Capture the cell that displays the provided text and extract its (x, y) central coordinate. 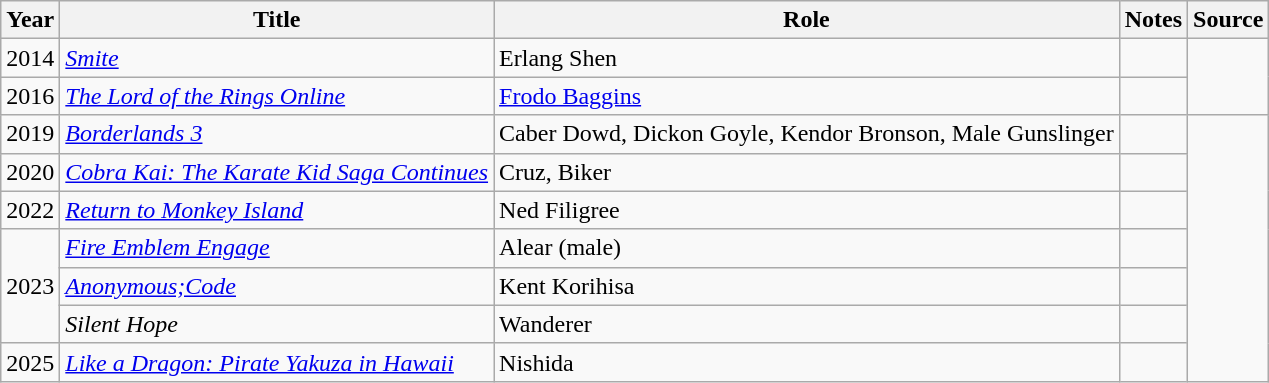
Nishida (807, 362)
2023 (30, 286)
Source (1228, 20)
Frodo Baggins (807, 96)
Cruz, Biker (807, 172)
Caber Dowd, Dickon Goyle, Kendor Bronson, Male Gunslinger (807, 134)
Cobra Kai: The Karate Kid Saga Continues (277, 172)
Smite (277, 58)
Ned Filigree (807, 210)
Fire Emblem Engage (277, 248)
2016 (30, 96)
2022 (30, 210)
Wanderer (807, 324)
Role (807, 20)
Anonymous;Code (277, 286)
Like a Dragon: Pirate Yakuza in Hawaii (277, 362)
Erlang Shen (807, 58)
Silent Hope (277, 324)
2020 (30, 172)
Year (30, 20)
Return to Monkey Island (277, 210)
2019 (30, 134)
2025 (30, 362)
Alear (male) (807, 248)
2014 (30, 58)
Title (277, 20)
Notes (1153, 20)
Kent Korihisa (807, 286)
Borderlands 3 (277, 134)
The Lord of the Rings Online (277, 96)
